Pinpoint the cell where the given text exists, returning its (x, y) midpoint coordinate. 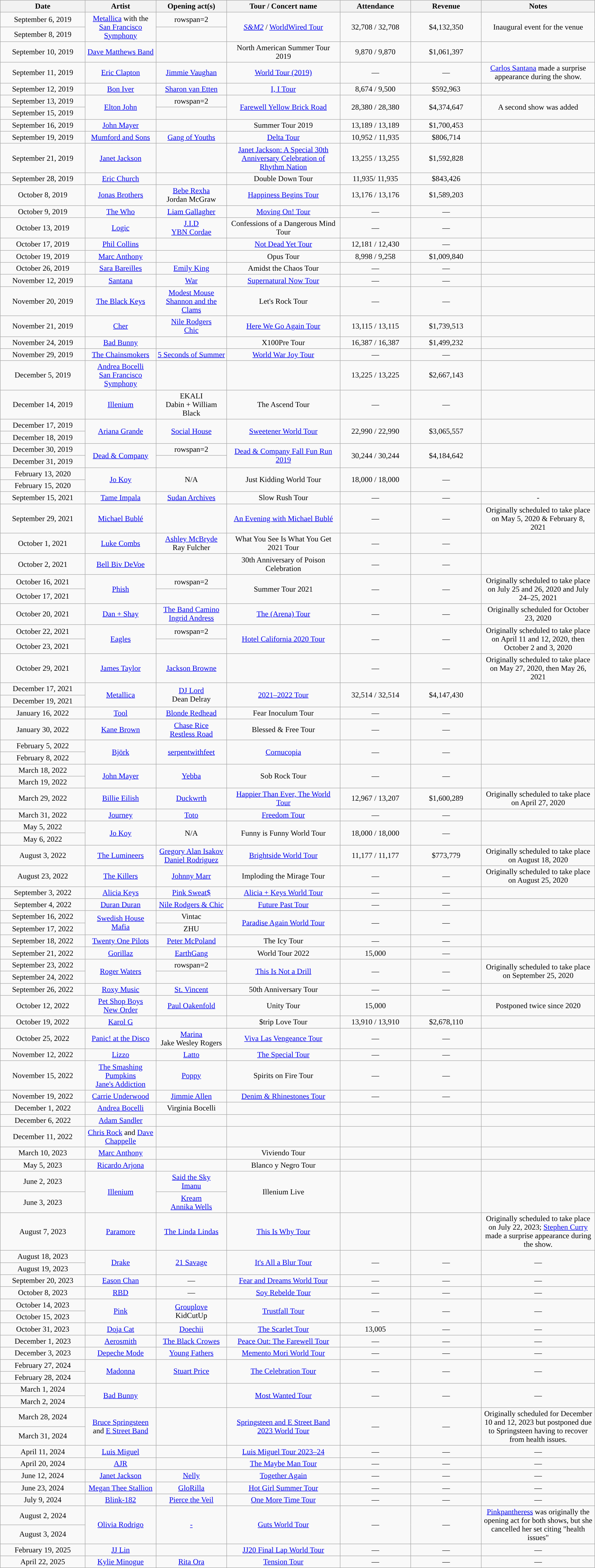
Sara Bareilles (121, 268)
EKALI Dabin + William Black (191, 404)
Said the Sky Imanu (191, 1181)
June 12, 2024 (43, 1476)
October 16, 2021 (43, 582)
Sweetener World Tour (283, 431)
September 21, 2019 (43, 158)
August 3, 2024 (43, 1534)
Nile Rodgers & Chic (191, 905)
Dead & Company (121, 455)
Freedom Tour (283, 815)
April 20, 2024 (43, 1463)
Supernatural Now Tour (283, 281)
ZHU (191, 929)
Bon Iver (121, 89)
October 8, 2019 (43, 195)
Ariana Grande (121, 431)
Dave Matthews Band (121, 52)
Young Fathers (191, 1353)
November 12, 2022 (43, 1055)
Social House (191, 431)
This Is Not a Drill (283, 971)
September 10, 2019 (43, 52)
$4,132,350 (446, 27)
Kream Annika Wells (191, 1202)
Ashley McBryde Ray Fulcher (191, 543)
Panic! at the Disco (121, 1038)
J.I.D YBN Cordae (191, 228)
Ricardo Arjona (121, 1165)
Metallica with the San Francisco Symphony (121, 27)
DJ LordDean Delray (191, 695)
12,967 / 13,207 (376, 799)
December 14, 2019 (43, 404)
13,225 / 13,225 (376, 375)
James Taylor (121, 668)
August 3, 2022 (43, 855)
November 19, 2022 (43, 1096)
30th Anniversary of Poison Celebration (283, 564)
Postponed twice since 2020 (538, 1006)
December 18, 2019 (43, 437)
Duckwrth (191, 799)
Sharon van Etten (191, 89)
Blonde Redhead (191, 713)
Blanco y Negro Tour (283, 1165)
October 25, 2022 (43, 1038)
August 2, 2024 (43, 1516)
March 31, 2024 (43, 1436)
It's All a Blur Tour (283, 1262)
An Evening with Michael Bublé (283, 519)
Björk (121, 752)
30,244 / 30,244 (376, 455)
St. Vincent (191, 989)
Pink (121, 1311)
Unity Tour (283, 1006)
Roger Waters (121, 971)
Billie Eilish (121, 799)
EarthGang (191, 953)
December 1, 2022 (43, 1108)
December 17, 2021 (43, 689)
Virginia Bocelli (191, 1108)
MarinaJake Wesley Rogers (191, 1038)
The Chainsmokers (121, 355)
Luis Miguel (121, 1451)
Hotel California 2020 Tour (283, 639)
$843,426 (446, 179)
Originally scheduled to take place on April 11 and 12, 2020, then October 2 and 3, 2020 (538, 639)
September 15, 2019 (43, 113)
$3,065,557 (446, 431)
Kane Brown (121, 730)
October 8, 2023 (43, 1293)
Pierce the Veil (191, 1500)
September 8, 2019 (43, 34)
World Tour (2019) (283, 72)
Johnny Marr (191, 876)
Originally scheduled to take place on May 27, 2020, then May 26, 2021 (538, 668)
Brightside World Tour (283, 855)
December 31, 2019 (43, 461)
September 29, 2021 (43, 519)
September 20, 2023 (43, 1281)
January 16, 2022 (43, 713)
Pinkpantheress was originally the opening act for both shows, but she cancelled her set citing "health issues" (538, 1525)
X100Pre Tour (283, 343)
Alicia Keys (121, 893)
Jonas Brothers (121, 195)
November 24, 2019 (43, 343)
13,005 (376, 1329)
2021–2022 Tour (283, 695)
Jimmie Allen (191, 1096)
Luis Miguel Tour 2023–24 (283, 1451)
Karol G (121, 1022)
The (Arena) Tour (283, 614)
Grouplove KidCutUp (191, 1311)
Tame Impala (121, 498)
September 3, 2022 (43, 893)
September 16, 2022 (43, 917)
Blessed & Free Tour (283, 730)
Stuart Price (191, 1371)
32,514 / 32,514 (376, 695)
Jimmie Vaughan (191, 72)
The Scarlet Tour (283, 1329)
September 6, 2019 (43, 20)
5 Seconds of Summer (191, 355)
June 23, 2024 (43, 1488)
Memento Mori World Tour (283, 1353)
Olivia Rodrigo (121, 1525)
The Special Tour (283, 1055)
December 17, 2019 (43, 425)
The Band Camino Ingrid Andress (191, 614)
$592,963 (446, 89)
September 19, 2019 (43, 137)
February 13, 2020 (43, 474)
What You See Is What You Get 2021 Tour (283, 543)
Luke Combs (121, 543)
Springsteen and E Street Band 2023 World Tour (283, 1427)
The Maybe Man Tour (283, 1463)
$1,009,840 (446, 256)
10,952 / 11,935 (376, 137)
November 15, 2022 (43, 1076)
The Killers (121, 876)
JJ Lin (121, 1550)
Janet Jackson: A Special 30th Anniversary Celebration of Rhythm Nation (283, 158)
September 17, 2022 (43, 929)
September 4, 2022 (43, 905)
13,910 / 13,910 (376, 1022)
Originally scheduled to take place on May 5, 2020 & February 8, 2021 (538, 519)
Pet Shop BoysNew Order (121, 1006)
Happier Than Ever, The World Tour (283, 799)
November 29, 2019 (43, 355)
July 9, 2024 (43, 1500)
February 5, 2022 (43, 746)
Andrea Bocelli San Francisco Symphony (121, 375)
April 22, 2025 (43, 1562)
March 1, 2024 (43, 1389)
Toto (191, 815)
Duran Duran (121, 905)
Journey (121, 815)
August 7, 2023 (43, 1232)
8,674 / 9,500 (376, 89)
September 24, 2022 (43, 977)
December 3, 2023 (43, 1353)
$1,592,828 (446, 158)
Chris Rock and Dave Chappelle (121, 1137)
GloRilla (191, 1488)
$1,700,453 (446, 125)
Logic (121, 228)
February 27, 2024 (43, 1365)
Date (43, 6)
September 21, 2022 (43, 953)
Madonna (121, 1371)
Amidst the Chaos Tour (283, 268)
Opening act(s) (191, 6)
Gorillaz (121, 953)
$1,061,397 (446, 52)
March 19, 2022 (43, 782)
28,380 / 28,380 (376, 107)
8,998 / 9,258 (376, 256)
Aerosmith (121, 1341)
World Tour 2022 (283, 953)
Eason Chan (121, 1281)
October 23, 2021 (43, 646)
The Smashing PumpkinsJane's Addiction (121, 1076)
September 11, 2019 (43, 72)
Drake (121, 1262)
Paradise Again World Tour (283, 923)
February 8, 2022 (43, 758)
Modest Mouse Shannon and the Clams (191, 301)
Lizzo (121, 1055)
December 1, 2023 (43, 1341)
Dan + Shay (121, 614)
Cher (121, 326)
October 2, 2021 (43, 564)
October 31, 2023 (43, 1329)
December 5, 2019 (43, 375)
June 3, 2023 (43, 1202)
Adam Sandler (121, 1120)
December 6, 2022 (43, 1120)
21 Savage (191, 1262)
Carlos Santana made a surprise appearance during the show. (538, 72)
October 17, 2019 (43, 244)
The Black Crowes (191, 1341)
Bebe Rexha Jordan McGraw (191, 195)
Yebba (191, 776)
March 18, 2022 (43, 770)
Originally scheduled to take place on August 18, 2020 (538, 855)
Not Dead Yet Tour (283, 244)
Hot Girl Summer Tour (283, 1488)
Eagles (121, 639)
Dead & Company Fall Fun Run 2019 (283, 455)
Opus Tour (283, 256)
Summer Tour 2019 (283, 125)
12,181 / 12,430 (376, 244)
Originally scheduled to take place on April 27, 2020 (538, 799)
World War Joy Tour (283, 355)
Tour / Concert name (283, 6)
Fear Inoculum Tour (283, 713)
Soy Rebelde Tour (283, 1293)
Eric Clapton (121, 72)
The Ascend Tour (283, 404)
9,870 / 9,870 (376, 52)
October 22, 2021 (43, 632)
September 18, 2022 (43, 941)
serpentwithfeet (191, 752)
Kylie Minogue (121, 1562)
Attendance (376, 6)
The Celebration Tour (283, 1371)
11,177 / 11,177 (376, 855)
Sob Rock Tour (283, 776)
December 30, 2019 (43, 449)
October 12, 2022 (43, 1006)
Gregory Alan Isakov Daniel Rodriguez (191, 855)
April 11, 2024 (43, 1451)
Jackson Browne (191, 668)
October 9, 2019 (43, 211)
The Black Keys (121, 301)
October 20, 2021 (43, 614)
War (191, 281)
Slow Rush Tour (283, 498)
Phil Collins (121, 244)
$1,499,232 (446, 343)
Andrea Bocelli (121, 1108)
December 11, 2022 (43, 1137)
Blink-182 (121, 1500)
S&M2 / WorldWired Tour (283, 27)
September 26, 2022 (43, 989)
$trip Love Tour (283, 1022)
Imploding the Mirage Tour (283, 876)
Double Down Tour (283, 179)
13,176 / 13,176 (376, 195)
Twenty One Pilots (121, 941)
Poppy (191, 1076)
JJ20 Final Lap World Tour (283, 1550)
Latto (191, 1055)
Nile Rodgers Chic (191, 326)
October 26, 2019 (43, 268)
The Lumineers (121, 855)
September 13, 2019 (43, 101)
Emily King (191, 268)
May 5, 2022 (43, 827)
March 10, 2023 (43, 1153)
$773,779 (446, 855)
Gang of Youths (191, 137)
Michael Bublé (121, 519)
March 31, 2022 (43, 815)
11,935/ 11,935 (376, 179)
Bell Biv DeVoe (121, 564)
January 30, 2022 (43, 730)
Together Again (283, 1476)
Tension Tour (283, 1562)
22,990 / 22,990 (376, 431)
Trustfall Tour (283, 1311)
50th Anniversary Tour (283, 989)
The Icy Tour (283, 941)
August 18, 2023 (43, 1256)
Most Wanted Tour (283, 1395)
Originally scheduled to take place on July 25 and 26, 2020 and July 24–25, 2021 (538, 589)
32,708 / 32,708 (376, 27)
Eric Church (121, 179)
Depeche Mode (121, 1353)
Funny is Funny World Tour (283, 833)
North American Summer Tour 2019 (283, 52)
Delta Tour (283, 137)
$1,739,513 (446, 326)
October 19, 2019 (43, 256)
Doechii (191, 1329)
May 6, 2022 (43, 839)
Originally scheduled for December 10 and 12, 2023 but postponed due to Springsteen having to recover from health issues. (538, 1427)
Roxy Music (121, 989)
Confessions of a Dangerous Mind Tour (283, 228)
November 12, 2019 (43, 281)
Notes (538, 6)
Viva Las Vengeance Tour (283, 1038)
March 2, 2024 (43, 1402)
October 15, 2023 (43, 1317)
Illenium Live (283, 1192)
February 15, 2020 (43, 486)
September 15, 2021 (43, 498)
Pink Sweat$ (191, 893)
$4,147,430 (446, 695)
September 23, 2022 (43, 965)
Metallica (121, 695)
August 23, 2022 (43, 876)
Future Past Tour (283, 905)
Fear and Dreams World Tour (283, 1281)
Alicia + Keys World Tour (283, 893)
Moving On! Tour (283, 211)
Phish (121, 589)
$4,374,647 (446, 107)
October 14, 2023 (43, 1305)
February 28, 2024 (43, 1377)
Santana (121, 281)
I, I Tour (283, 89)
Let's Rock Tour (283, 301)
Originally scheduled to take place on September 25, 2020 (538, 971)
Paul Oakenfold (191, 1006)
Originally scheduled to take place on July 22, 2023; Stephen Curry made a surprise appearance during the show. (538, 1232)
Artist (121, 6)
Nelly (191, 1476)
Viviendo Tour (283, 1153)
Revenue (446, 6)
Denim & Rhinestones Tour (283, 1096)
August 19, 2023 (43, 1269)
Peter McPoland (191, 941)
$4,184,642 (446, 455)
Guts World Tour (283, 1525)
May 5, 2023 (43, 1165)
Originally scheduled for October 23, 2020 (538, 614)
Farewell Yellow Brick Road (283, 107)
$2,678,110 (446, 1022)
Happiness Begins Tour (283, 195)
Tool (121, 713)
October 13, 2019 (43, 228)
The Who (121, 211)
Spirits on Fire Tour (283, 1076)
Swedish House Mafia (121, 923)
Paramore (121, 1232)
Summer Tour 2021 (283, 589)
October 1, 2021 (43, 543)
September 28, 2019 (43, 179)
September 16, 2019 (43, 125)
October 17, 2021 (43, 596)
13,255 / 13,255 (376, 158)
October 29, 2021 (43, 668)
A second show was added (538, 107)
Liam Gallagher (191, 211)
Just Kidding World Tour (283, 480)
Peace Out: The Farewell Tour (283, 1341)
October 19, 2022 (43, 1022)
Carrie Underwood (121, 1096)
Cornucopia (283, 752)
March 28, 2024 (43, 1417)
RBD (121, 1293)
Rita Ora (191, 1562)
This Is Why Tour (283, 1232)
$806,714 (446, 137)
Mumford and Sons (121, 137)
Elton John (121, 107)
Chase Rice Restless Road (191, 730)
Inaugural event for the venue (538, 27)
March 29, 2022 (43, 799)
$1,589,203 (446, 195)
Doja Cat (121, 1329)
June 2, 2023 (43, 1181)
November 21, 2019 (43, 326)
$1,600,289 (446, 799)
$2,667,143 (446, 375)
Here We Go Again Tour (283, 326)
13,189 / 13,189 (376, 125)
Bruce Springsteen and E Street Band (121, 1427)
Vintac (191, 917)
February 19, 2025 (43, 1550)
The Linda Lindas (191, 1232)
One More Time Tour (283, 1500)
September 12, 2019 (43, 89)
AJR (121, 1463)
13,115 / 13,115 (376, 326)
16,387 / 16,387 (376, 343)
November 20, 2019 (43, 301)
Megan Thee Stallion (121, 1488)
December 19, 2021 (43, 701)
Sudan Archives (191, 498)
Originally scheduled to take place on August 25, 2020 (538, 876)
